Capture the cell that displays the provided text and extract its [X, Y] central coordinate. 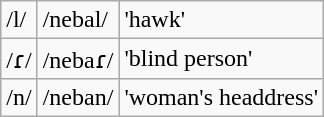
/l/ [19, 20]
'woman's headdress' [222, 97]
/n/ [19, 97]
/nebaɾ/ [78, 59]
/neban/ [78, 97]
/nebal/ [78, 20]
'blind person' [222, 59]
/ɾ/ [19, 59]
'hawk' [222, 20]
